Capture the cell that displays the provided text and extract its [X, Y] central coordinate. 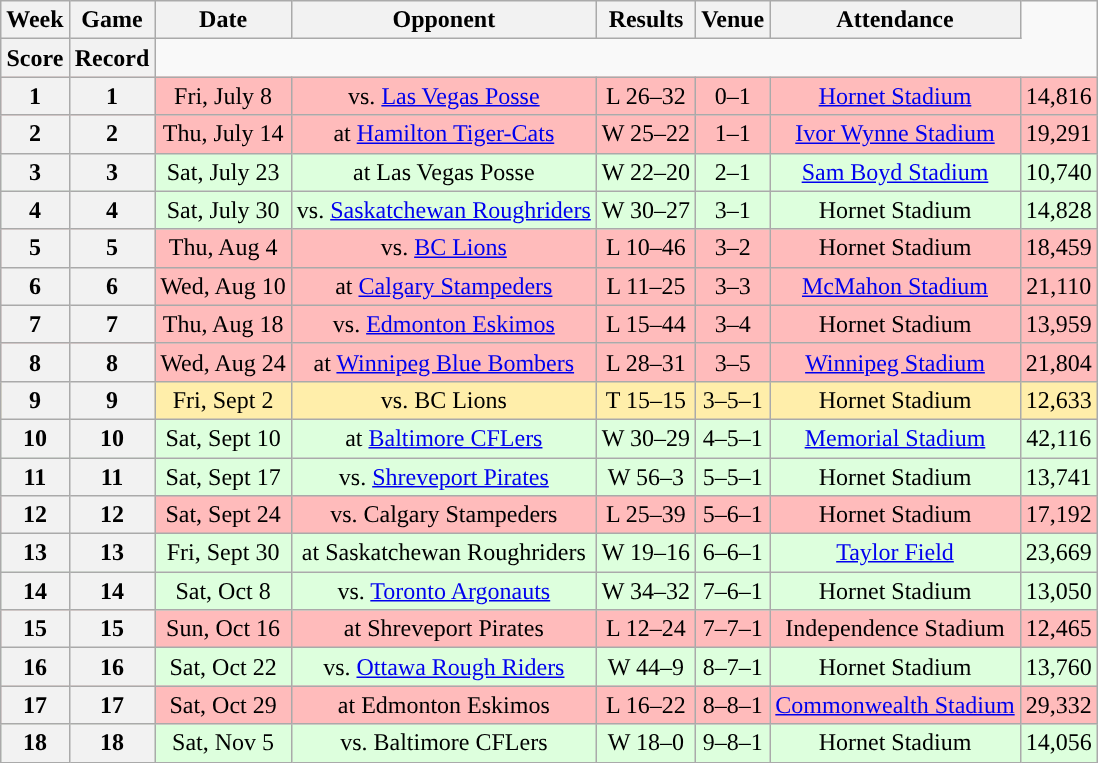
Date [223, 20]
W 30–27 [646, 210]
at Baltimore CFLers [444, 438]
W 44–9 [646, 667]
vs. Calgary Stampeders [444, 515]
17,192 [1058, 515]
Sat, Sept 10 [223, 438]
at Shreveport Pirates [444, 629]
Sat, Sept 24 [223, 515]
vs. Shreveport Pirates [444, 477]
L 28–31 [646, 362]
Sat, Sept 17 [223, 477]
42,116 [1058, 438]
vs. Baltimore CFLers [444, 743]
7–6–1 [733, 591]
12,465 [1058, 629]
L 16–22 [646, 705]
L 15–44 [646, 324]
18,459 [1058, 248]
Score [35, 58]
Winnipeg Stadium [895, 362]
at Edmonton Eskimos [444, 705]
L 26–32 [646, 96]
8–7–1 [733, 667]
Ivor Wynne Stadium [895, 134]
Sun, Oct 16 [223, 629]
5–6–1 [733, 515]
L 25–39 [646, 515]
Sam Boyd Stadium [895, 172]
at Hamilton Tiger-Cats [444, 134]
L 12–24 [646, 629]
W 18–0 [646, 743]
W 34–32 [646, 591]
10,740 [1058, 172]
Commonwealth Stadium [895, 705]
12,633 [1058, 400]
vs. Saskatchewan Roughriders [444, 210]
Sat, July 23 [223, 172]
Independence Stadium [895, 629]
at Saskatchewan Roughriders [444, 553]
1–1 [733, 134]
Wed, Aug 24 [223, 362]
14,828 [1058, 210]
29,332 [1058, 705]
Fri, Sept 30 [223, 553]
Sat, Oct 22 [223, 667]
14,816 [1058, 96]
Attendance [895, 20]
6–6–1 [733, 553]
Wed, Aug 10 [223, 286]
W 56–3 [646, 477]
2–1 [733, 172]
Record [112, 58]
Thu, Aug 18 [223, 324]
13,959 [1058, 324]
W 19–16 [646, 553]
at Calgary Stampeders [444, 286]
Week [35, 20]
8–8–1 [733, 705]
at Las Vegas Posse [444, 172]
McMahon Stadium [895, 286]
13,741 [1058, 477]
4–5–1 [733, 438]
23,669 [1058, 553]
Game [112, 20]
vs. Ottawa Rough Riders [444, 667]
Sat, Nov 5 [223, 743]
21,110 [1058, 286]
14,056 [1058, 743]
Thu, Aug 4 [223, 248]
19,291 [1058, 134]
W 30–29 [646, 438]
3–2 [733, 248]
L 11–25 [646, 286]
vs. Edmonton Eskimos [444, 324]
Sat, July 30 [223, 210]
W 22–20 [646, 172]
9–8–1 [733, 743]
3–5 [733, 362]
7–7–1 [733, 629]
W 25–22 [646, 134]
21,804 [1058, 362]
3–1 [733, 210]
vs. Las Vegas Posse [444, 96]
Results [646, 20]
Thu, July 14 [223, 134]
L 10–46 [646, 248]
at Winnipeg Blue Bombers [444, 362]
Fri, Sept 2 [223, 400]
Fri, July 8 [223, 96]
Taylor Field [895, 553]
vs. Toronto Argonauts [444, 591]
Venue [733, 20]
13,050 [1058, 591]
Sat, Oct 8 [223, 591]
3–4 [733, 324]
Sat, Oct 29 [223, 705]
T 15–15 [646, 400]
13,760 [1058, 667]
3–5–1 [733, 400]
0–1 [733, 96]
5–5–1 [733, 477]
Opponent [444, 20]
Memorial Stadium [895, 438]
3–3 [733, 286]
